Determine the [X, Y] coordinate at the center of the cell enclosing the given text.  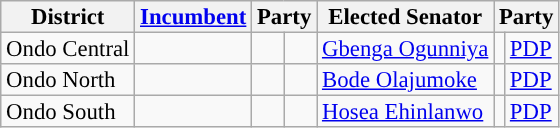
District [68, 17]
Ondo South [68, 112]
Incumbent [194, 17]
Hosea Ehinlanwo [406, 112]
Elected Senator [406, 17]
Ondo North [68, 80]
Gbenga Ogunniya [406, 49]
Bode Olajumoke [406, 80]
Ondo Central [68, 49]
